For the text-containing cell, return its midpoint in (x, y) coordinate format. 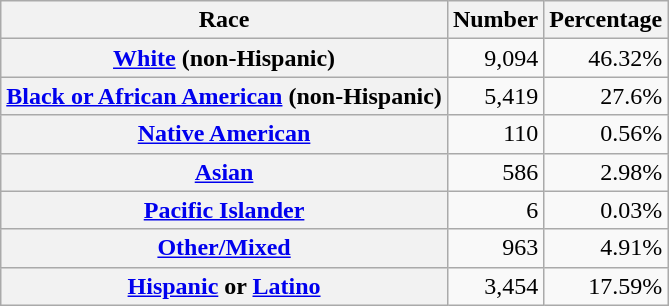
9,094 (495, 58)
Asian (224, 172)
4.91% (606, 248)
963 (495, 248)
Pacific Islander (224, 210)
6 (495, 210)
Percentage (606, 20)
46.32% (606, 58)
27.6% (606, 96)
5,419 (495, 96)
0.56% (606, 134)
Number (495, 20)
Race (224, 20)
2.98% (606, 172)
110 (495, 134)
White (non-Hispanic) (224, 58)
Other/Mixed (224, 248)
586 (495, 172)
17.59% (606, 286)
3,454 (495, 286)
Black or African American (non-Hispanic) (224, 96)
Native American (224, 134)
0.03% (606, 210)
Hispanic or Latino (224, 286)
